Output the (x, y) coordinate of the center of the cell containing the given text.  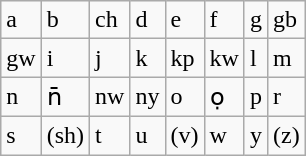
ch (110, 20)
w (224, 135)
(v) (184, 135)
y (256, 135)
a (21, 20)
kw (224, 58)
d (148, 20)
b (65, 20)
j (110, 58)
g (256, 20)
o (184, 97)
e (184, 20)
ny (148, 97)
k (148, 58)
t (110, 135)
p (256, 97)
n (21, 97)
gb (287, 20)
ọ (224, 97)
(z) (287, 135)
u (148, 135)
m (287, 58)
s (21, 135)
n̄ (65, 97)
kp (184, 58)
nw (110, 97)
gw (21, 58)
(sh) (65, 135)
f (224, 20)
i (65, 58)
r (287, 97)
l (256, 58)
